Identify which cell holds the provided text, then report its [X, Y] central coordinate. 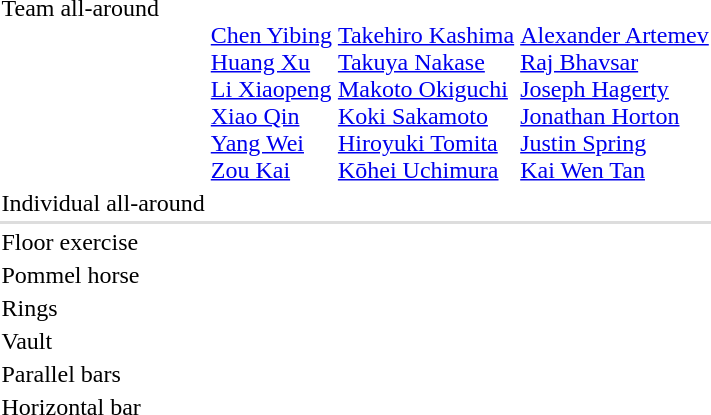
Pommel horse [103, 275]
Parallel bars [103, 374]
Rings [103, 308]
Individual all-around [103, 203]
Vault [103, 341]
Floor exercise [103, 242]
